Return (x, y) of the center of cell containing provided text 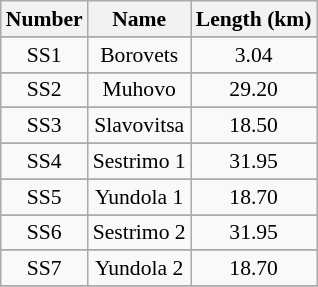
SS2 (44, 90)
SS6 (44, 233)
SS7 (44, 269)
SS4 (44, 162)
Yundola 2 (140, 269)
Borovets (140, 55)
Sestrimo 1 (140, 162)
Name (140, 19)
SS5 (44, 197)
Number (44, 19)
Muhovo (140, 90)
3.04 (254, 55)
18.50 (254, 126)
Slavovitsa (140, 126)
29.20 (254, 90)
Length (km) (254, 19)
Sestrimo 2 (140, 233)
SS1 (44, 55)
Yundola 1 (140, 197)
SS3 (44, 126)
